Find where the given text appears and provide that cell's center as [X, Y] coordinate. 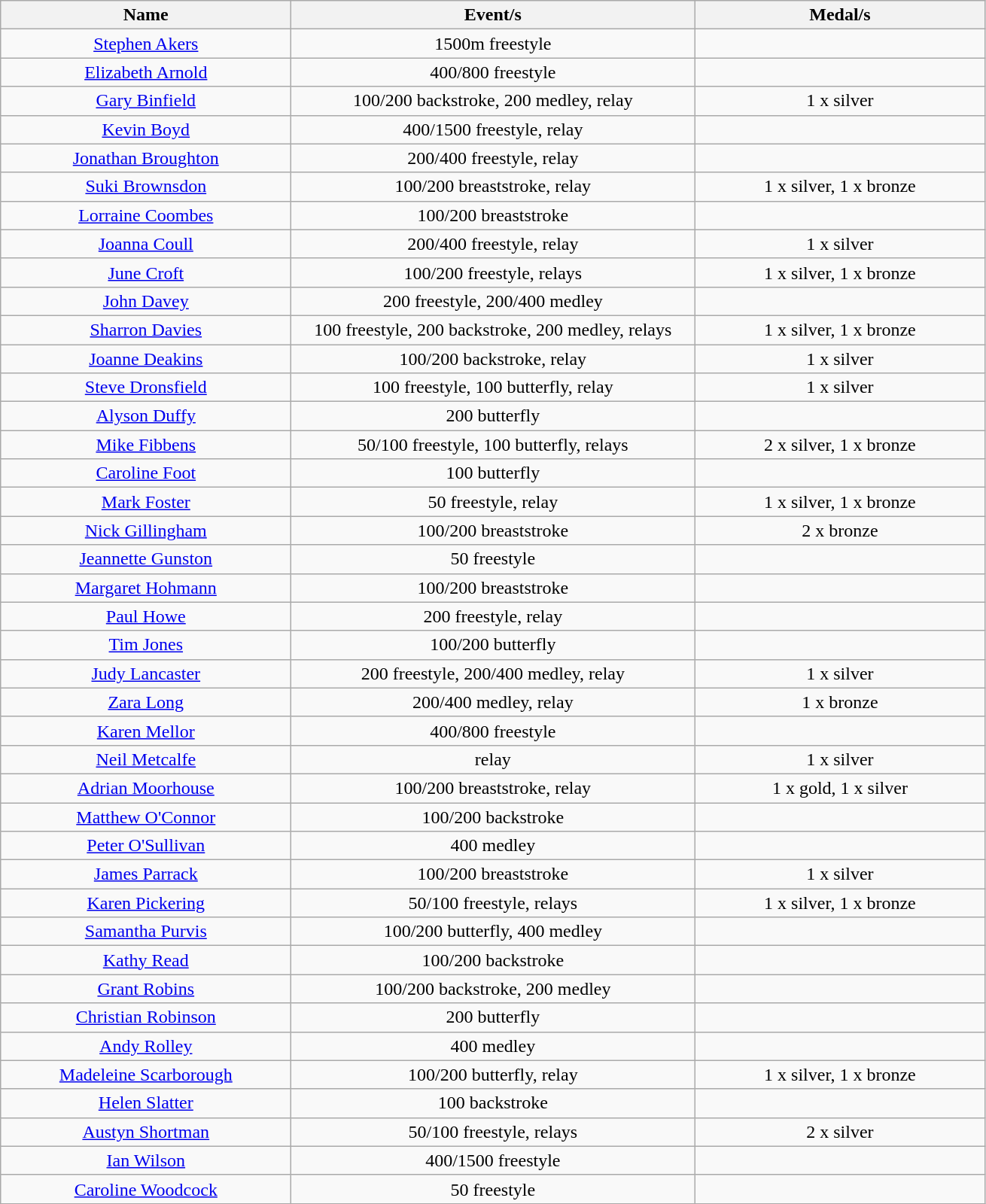
200 freestyle, 200/400 medley [493, 301]
Austyn Shortman [146, 1132]
100/200 backstroke, 200 medley, relay [493, 101]
Matthew O'Connor [146, 816]
Elizabeth Arnold [146, 72]
Ian Wilson [146, 1160]
Karen Mellor [146, 731]
June Croft [146, 272]
400/1500 freestyle [493, 1160]
Samantha Purvis [146, 932]
Mike Fibbens [146, 445]
Zara Long [146, 702]
Mark Foster [146, 502]
Peter O'Sullivan [146, 846]
100/200 butterfly, 400 medley [493, 932]
100/200 butterfly, relay [493, 1075]
Tim Jones [146, 645]
Lorraine Coombes [146, 215]
Madeleine Scarborough [146, 1075]
100 butterfly [493, 473]
Grant Robins [146, 989]
Steve Dronsfield [146, 388]
Suki Brownsdon [146, 187]
Karen Pickering [146, 903]
100 backstroke [493, 1103]
James Parrack [146, 874]
Paul Howe [146, 616]
100/200 backstroke, relay [493, 359]
100 freestyle, 100 butterfly, relay [493, 388]
Neil Metcalfe [146, 759]
200 freestyle, relay [493, 616]
Adrian Moorhouse [146, 788]
200 freestyle, 200/400 medley, relay [493, 673]
Stephen Akers [146, 44]
Kathy Read [146, 960]
Caroline Foot [146, 473]
2 x bronze [840, 531]
2 x silver, 1 x bronze [840, 445]
John Davey [146, 301]
relay [493, 759]
Margaret Hohmann [146, 588]
1 x gold, 1 x silver [840, 788]
Jonathan Broughton [146, 158]
Joanne Deakins [146, 359]
Helen Slatter [146, 1103]
Andy Rolley [146, 1046]
50 freestyle, relay [493, 502]
400/1500 freestyle, relay [493, 129]
200/400 medley, relay [493, 702]
Name [146, 15]
2 x silver [840, 1132]
Joanna Coull [146, 244]
Nick Gillingham [146, 531]
100/200 freestyle, relays [493, 272]
Jeannette Gunston [146, 559]
1500m freestyle [493, 44]
Alyson Duffy [146, 416]
Christian Robinson [146, 1017]
100/200 butterfly [493, 645]
1 x bronze [840, 702]
100 freestyle, 200 backstroke, 200 medley, relays [493, 330]
100/200 backstroke, 200 medley [493, 989]
Caroline Woodcock [146, 1189]
50/100 freestyle, 100 butterfly, relays [493, 445]
Sharron Davies [146, 330]
Event/s [493, 15]
Judy Lancaster [146, 673]
Medal/s [840, 15]
Kevin Boyd [146, 129]
Gary Binfield [146, 101]
